Extract the [X, Y] coordinate from the center of the cell holding the provided text.  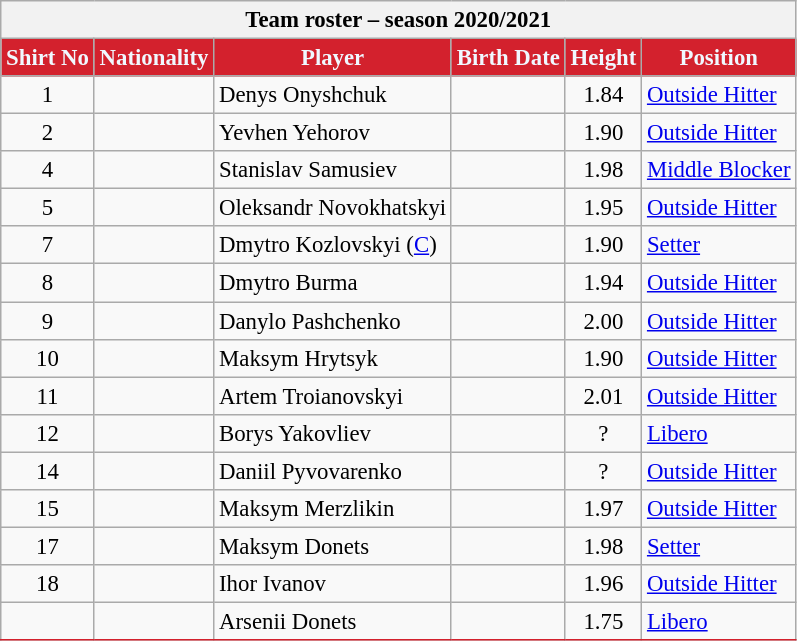
15 [48, 509]
9 [48, 321]
Daniil Pyvovarenko [333, 471]
1 [48, 95]
2.01 [603, 396]
11 [48, 396]
12 [48, 433]
18 [48, 584]
5 [48, 208]
Birth Date [508, 58]
Borys Yakovliev [333, 433]
1.95 [603, 208]
Maksym Donets [333, 546]
10 [48, 358]
Nationality [154, 58]
Player [333, 58]
Stanislav Samusiev [333, 170]
Team roster – season 2020/2021 [398, 20]
Maksym Merzlikin [333, 509]
1.75 [603, 621]
7 [48, 245]
Oleksandr Novokhatskyi [333, 208]
1.96 [603, 584]
17 [48, 546]
Dmytro Kozlovskyi (C) [333, 245]
8 [48, 283]
1.84 [603, 95]
Position [719, 58]
Middle Blocker [719, 170]
1.94 [603, 283]
Yevhen Yehorov [333, 133]
Artem Troianovskyi [333, 396]
Danylo Pashchenko [333, 321]
Denys Onyshchuk [333, 95]
Ihor Ivanov [333, 584]
1.97 [603, 509]
Height [603, 58]
Dmytro Burma [333, 283]
Shirt No [48, 58]
4 [48, 170]
Maksym Hrytsyk [333, 358]
14 [48, 471]
Arsenii Donets [333, 621]
2.00 [603, 321]
2 [48, 133]
